For the text-containing cell, return its midpoint in (X, Y) coordinate format. 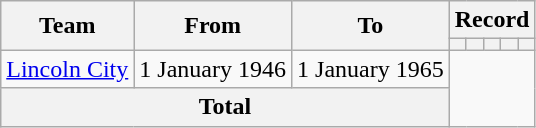
From (213, 26)
Record (492, 20)
To (371, 26)
Total (225, 107)
1 January 1946 (213, 69)
Team (68, 26)
Lincoln City (68, 69)
1 January 1965 (371, 69)
